Identify which cell holds the provided text, then report its [X, Y] central coordinate. 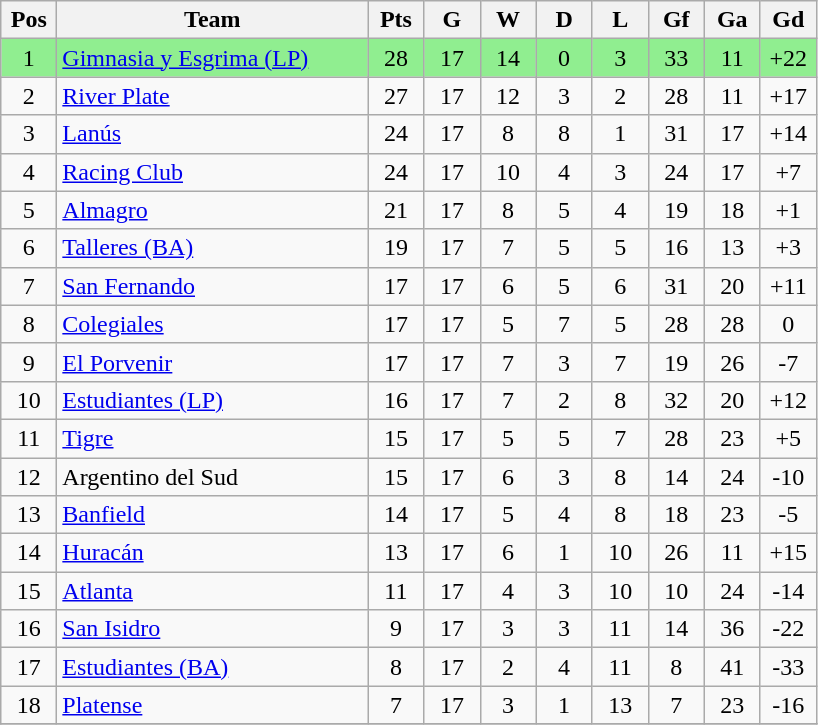
32 [676, 400]
+5 [788, 438]
36 [732, 629]
Pos [29, 20]
D [564, 20]
Tigre [212, 438]
+17 [788, 96]
Almagro [212, 210]
Banfield [212, 515]
Gd [788, 20]
Atlanta [212, 591]
+11 [788, 286]
Gf [676, 20]
Ga [732, 20]
+3 [788, 248]
Estudiantes (BA) [212, 667]
Estudiantes (LP) [212, 400]
+1 [788, 210]
-7 [788, 362]
Team [212, 20]
River Plate [212, 96]
-33 [788, 667]
Argentino del Sud [212, 477]
San Isidro [212, 629]
-16 [788, 705]
+7 [788, 172]
33 [676, 58]
Talleres (BA) [212, 248]
Pts [396, 20]
El Porvenir [212, 362]
+12 [788, 400]
41 [732, 667]
+22 [788, 58]
Platense [212, 705]
+15 [788, 553]
21 [396, 210]
-5 [788, 515]
-14 [788, 591]
W [508, 20]
San Fernando [212, 286]
27 [396, 96]
Colegiales [212, 324]
Racing Club [212, 172]
+14 [788, 134]
-10 [788, 477]
Lanús [212, 134]
-22 [788, 629]
Huracán [212, 553]
G [452, 20]
Gimnasia y Esgrima (LP) [212, 58]
L [620, 20]
